For the text-containing cell, return its midpoint in (X, Y) coordinate format. 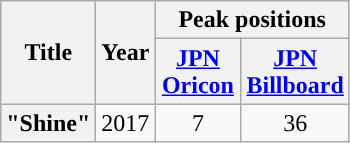
JPNBillboard (295, 72)
Year (126, 52)
7 (198, 123)
Peak positions (252, 20)
Title (48, 52)
"Shine" (48, 123)
2017 (126, 123)
36 (295, 123)
JPNOricon (198, 72)
